From the cell containing the given text, extract its center point as (X, Y) coordinate. 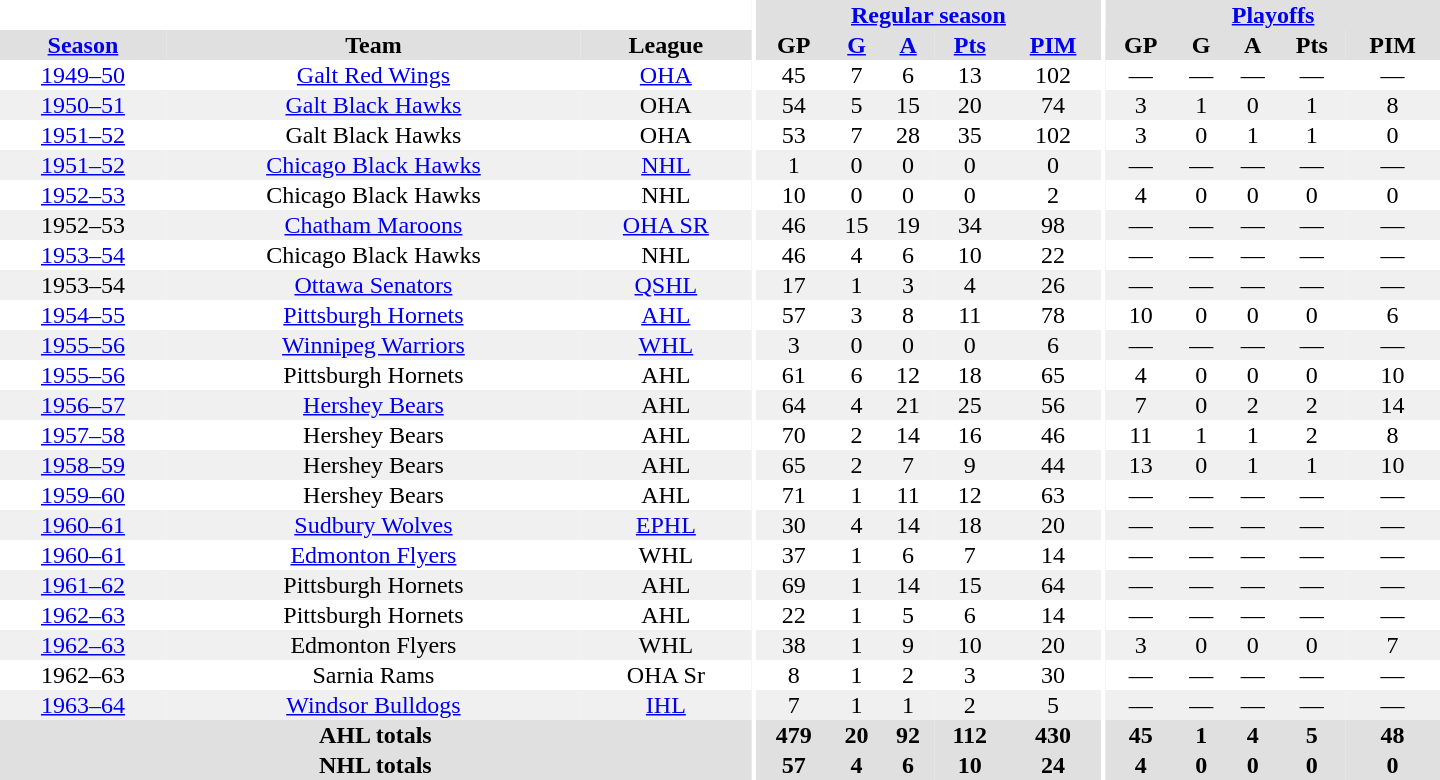
1957–58 (83, 435)
Galt Red Wings (374, 75)
League (666, 45)
Windsor Bulldogs (374, 705)
Season (83, 45)
Playoffs (1273, 15)
1958–59 (83, 465)
71 (793, 495)
1950–51 (83, 105)
Team (374, 45)
1954–55 (83, 315)
Sarnia Rams (374, 675)
26 (1054, 285)
38 (793, 645)
479 (793, 735)
24 (1054, 765)
Winnipeg Warriors (374, 345)
48 (1392, 735)
92 (908, 735)
44 (1054, 465)
17 (793, 285)
Chatham Maroons (374, 225)
112 (970, 735)
63 (1054, 495)
56 (1054, 405)
OHA Sr (666, 675)
Sudbury Wolves (374, 525)
430 (1054, 735)
53 (793, 135)
1961–62 (83, 585)
1949–50 (83, 75)
21 (908, 405)
98 (1054, 225)
19 (908, 225)
QSHL (666, 285)
16 (970, 435)
69 (793, 585)
35 (970, 135)
61 (793, 375)
1963–64 (83, 705)
78 (1054, 315)
1956–57 (83, 405)
NHL totals (376, 765)
1959–60 (83, 495)
37 (793, 555)
Ottawa Senators (374, 285)
74 (1054, 105)
OHA SR (666, 225)
Regular season (928, 15)
54 (793, 105)
34 (970, 225)
IHL (666, 705)
25 (970, 405)
EPHL (666, 525)
AHL totals (376, 735)
28 (908, 135)
70 (793, 435)
